Return the [X, Y] coordinate for the center point of the cell that contains the specified text.  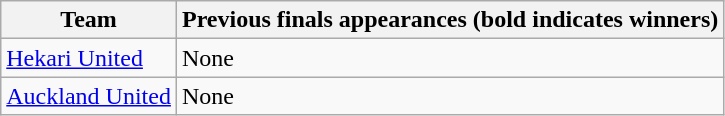
Team [89, 20]
Auckland United [89, 96]
Previous finals appearances (bold indicates winners) [450, 20]
Hekari United [89, 58]
